Extract the [X, Y] coordinate from the center of the cell holding the provided text.  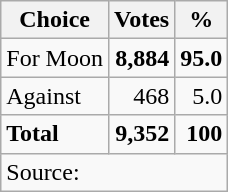
Against [55, 96]
Source: [114, 172]
% [202, 20]
Choice [55, 20]
5.0 [202, 96]
8,884 [141, 58]
95.0 [202, 58]
9,352 [141, 134]
For Moon [55, 58]
100 [202, 134]
468 [141, 96]
Total [55, 134]
Votes [141, 20]
